For the text-containing cell, return its midpoint in [x, y] coordinate format. 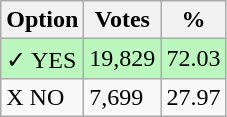
19,829 [122, 59]
Votes [122, 20]
X NO [42, 97]
72.03 [194, 59]
7,699 [122, 97]
27.97 [194, 97]
Option [42, 20]
% [194, 20]
✓ YES [42, 59]
